Detect which cell encompasses the target text, then output its [X, Y] center coordinate. 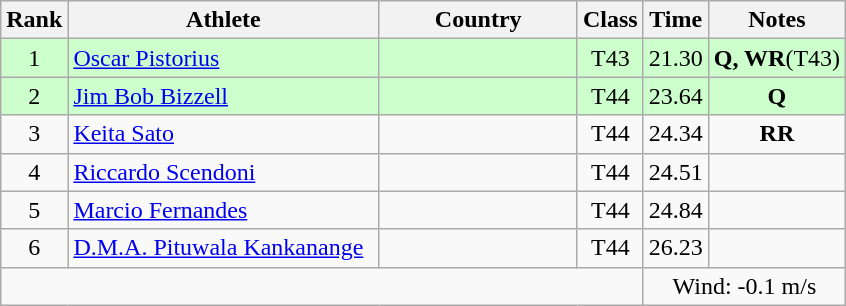
6 [34, 248]
24.51 [676, 172]
D.M.A. Pituwala Kankanange [224, 248]
4 [34, 172]
Rank [34, 20]
5 [34, 210]
2 [34, 96]
Time [676, 20]
Riccardo Scendoni [224, 172]
Q, WR(T43) [776, 58]
Q [776, 96]
3 [34, 134]
26.23 [676, 248]
24.34 [676, 134]
21.30 [676, 58]
Athlete [224, 20]
Class [610, 20]
Keita Sato [224, 134]
24.84 [676, 210]
Notes [776, 20]
Oscar Pistorius [224, 58]
Wind: -0.1 m/s [744, 286]
T43 [610, 58]
23.64 [676, 96]
Country [478, 20]
RR [776, 134]
Jim Bob Bizzell [224, 96]
Marcio Fernandes [224, 210]
1 [34, 58]
